Output the [X, Y] coordinate of the center of the cell containing the given text.  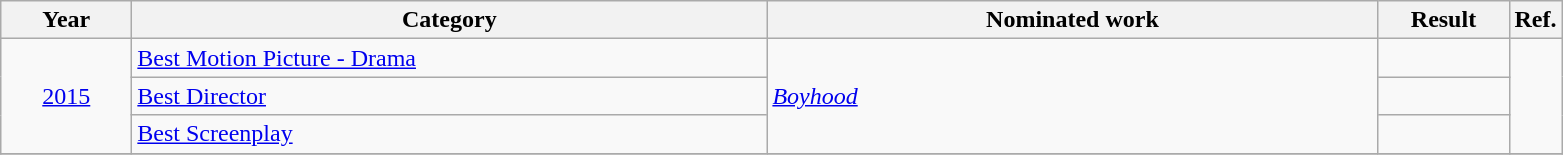
Result [1444, 20]
Best Motion Picture - Drama [450, 58]
Best Director [450, 96]
Category [450, 20]
Best Screenplay [450, 134]
Year [66, 20]
Nominated work [1072, 20]
Ref. [1536, 20]
Boyhood [1072, 96]
2015 [66, 96]
